Scan for the cell matching the given text and deliver its (X, Y) coordinate at center. 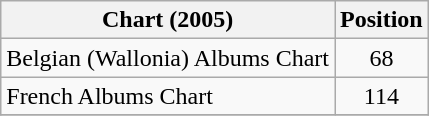
Chart (2005) (168, 20)
68 (381, 58)
114 (381, 96)
French Albums Chart (168, 96)
Belgian (Wallonia) Albums Chart (168, 58)
Position (381, 20)
